From the cell containing the given text, extract its center point as [X, Y] coordinate. 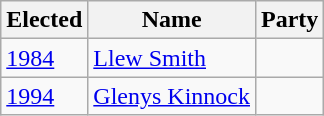
1994 [44, 96]
1984 [44, 58]
Name [172, 20]
Glenys Kinnock [172, 96]
Elected [44, 20]
Party [290, 20]
Llew Smith [172, 58]
